Output the [x, y] coordinate of the center of the cell containing the given text.  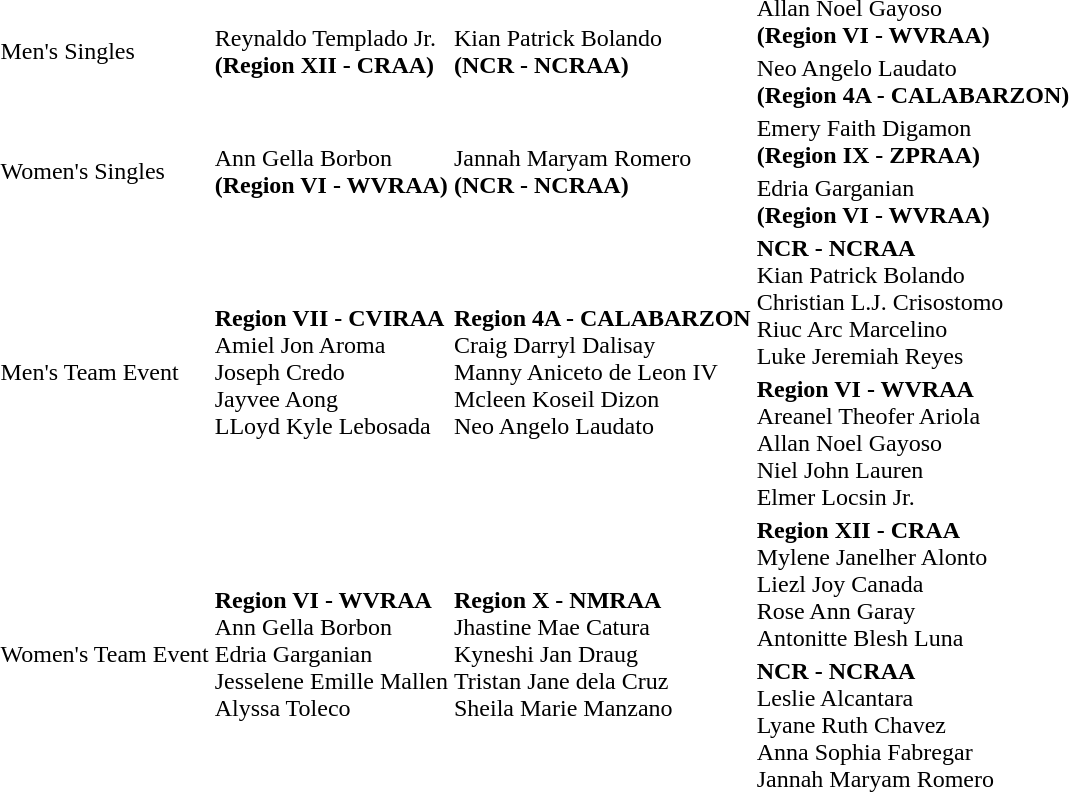
Region 4A - CALABARZONCraig Darryl DalisayManny Aniceto de Leon IV Mcleen Koseil DizonNeo Angelo Laudato [602, 372]
Region VII - CVIRAA Amiel Jon AromaJoseph CredoJayvee AongLLoyd Kyle Lebosada [331, 372]
Ann Gella Borbon(Region VI - WVRAA) [331, 172]
Jannah Maryam Romero(NCR - NCRAA) [602, 172]
